Output the [x, y] coordinate of the center of the cell containing the given text.  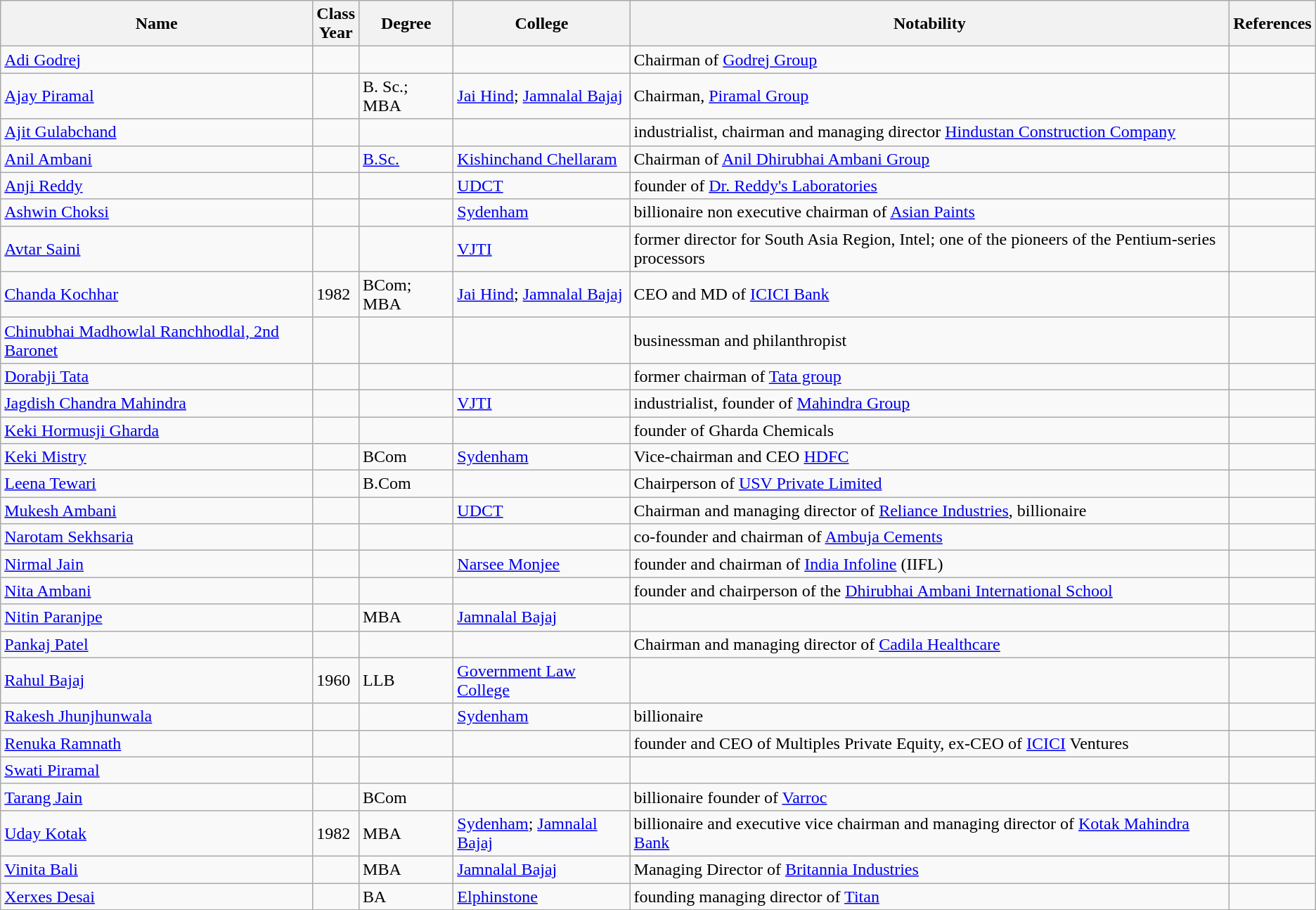
References [1272, 24]
Keki Mistry [157, 457]
Xerxes Desai [157, 897]
Chairman and managing director of Reliance Industries, billionaire [929, 511]
Ajit Gulabchand [157, 132]
Kishinchand Chellaram [541, 159]
billionaire and executive vice chairman and managing director of Kotak Mahindra Bank [929, 833]
Nirmal Jain [157, 564]
Anji Reddy [157, 186]
Rakesh Jhunjhunwala [157, 717]
Renuka Ramnath [157, 743]
founding managing director of Titan [929, 897]
Nitin Paranjpe [157, 617]
Chairman of Godrej Group [929, 60]
BA [406, 897]
ClassYear [336, 24]
Chairman and managing director of Cadila Healthcare [929, 644]
Ashwin Choksi [157, 212]
Degree [406, 24]
Sydenham; Jamnalal Bajaj [541, 833]
billionaire non executive chairman of Asian Paints [929, 212]
BCom; MBA [406, 294]
1960 [336, 681]
Leena Tewari [157, 484]
LLB [406, 681]
Rahul Bajaj [157, 681]
Narsee Monjee [541, 564]
billionaire [929, 717]
B.Com [406, 484]
industrialist, founder of Mahindra Group [929, 403]
B.Sc. [406, 159]
founder of Gharda Chemicals [929, 430]
Adi Godrej [157, 60]
Tarang Jain [157, 797]
CEO and MD of ICICI Bank [929, 294]
Dorabji Tata [157, 376]
Vice-chairman and CEO HDFC [929, 457]
industrialist, chairman and managing director Hindustan Construction Company [929, 132]
founder and chairperson of the Dhirubhai Ambani International School [929, 591]
Nita Ambani [157, 591]
Narotam Sekhsaria [157, 537]
Keki Hormusji Gharda [157, 430]
Ajay Piramal [157, 96]
founder and chairman of India Infoline (IIFL) [929, 564]
Chanda Kochhar [157, 294]
founder of Dr. Reddy's Laboratories [929, 186]
Government Law College [541, 681]
Chairman, Piramal Group [929, 96]
Jagdish Chandra Mahindra [157, 403]
Chairperson of USV Private Limited [929, 484]
Name [157, 24]
College [541, 24]
Chairman of Anil Dhirubhai Ambani Group [929, 159]
former chairman of Tata group [929, 376]
Mukesh Ambani [157, 511]
Anil Ambani [157, 159]
Uday Kotak [157, 833]
Swati Piramal [157, 770]
former director for South Asia Region, Intel; one of the pioneers of the Pentium-series processors [929, 249]
Elphinstone [541, 897]
Pankaj Patel [157, 644]
Managing Director of Britannia Industries [929, 869]
Notability [929, 24]
businessman and philanthropist [929, 340]
billionaire founder of Varroc [929, 797]
Chinubhai Madhowlal Ranchhodlal, 2nd Baronet [157, 340]
founder and CEO of Multiples Private Equity, ex-CEO of ICICI Ventures [929, 743]
Avtar Saini [157, 249]
B. Sc.; MBA [406, 96]
co-founder and chairman of Ambuja Cements [929, 537]
Vinita Bali [157, 869]
